From the cell containing the given text, extract its center point as [x, y] coordinate. 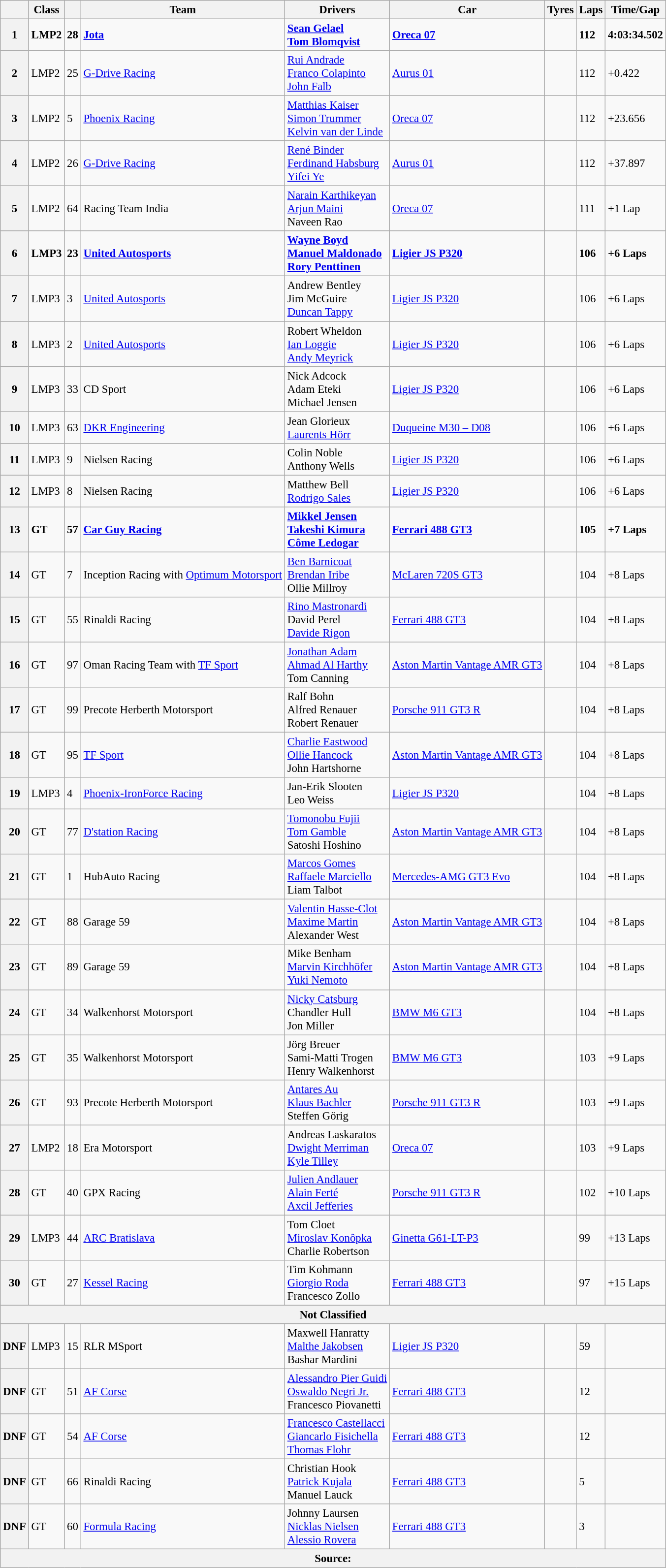
Class [46, 10]
+0.422 [636, 73]
McLaren 720S GT3 [468, 575]
24 [15, 1012]
ARC Bratislava [183, 1238]
Jan-Erik Slooten Leo Weiss [337, 794]
Mercedes-AMG GT3 Evo [468, 877]
Phoenix-IronForce Racing [183, 794]
30 [15, 1283]
+1 Lap [636, 209]
Source: [333, 1559]
HubAuto Racing [183, 877]
33 [73, 389]
35 [73, 1057]
Inception Racing with Optimum Motorsport [183, 575]
D'station Racing [183, 832]
Drivers [337, 10]
Valentin Hasse-Clot Maxime Martin Alexander West [337, 922]
Tim Kohmann Giorgio Roda Francesco Zollo [337, 1283]
Tom Cloet Miroslav Konôpka Charlie Robertson [337, 1238]
Ralf Bohn Alfred Renauer Robert Renauer [337, 710]
Ginetta G61-LT-P3 [468, 1238]
Wayne Boyd Manuel Maldonado Rory Penttinen [337, 254]
19 [15, 794]
Kessel Racing [183, 1283]
Nick Adcock Adam Eteki Michael Jensen [337, 389]
RLR MSport [183, 1346]
+23.656 [636, 119]
102 [591, 1193]
Nicky Catsburg Chandler Hull Jon Miller [337, 1012]
+10 Laps [636, 1193]
Phoenix Racing [183, 119]
55 [73, 620]
40 [73, 1193]
Robert Wheldon Ian Loggie Andy Meyrick [337, 344]
63 [73, 427]
+15 Laps [636, 1283]
17 [15, 710]
Colin Noble Anthony Wells [337, 459]
77 [73, 832]
Charlie Eastwood Ollie Hancock John Hartshorne [337, 755]
Tomonobu Fujii Tom Gamble Satoshi Hoshino [337, 832]
44 [73, 1238]
Maxwell Hanratty Malthe Jakobsen Bashar Mardini [337, 1346]
11 [15, 459]
Ben Barnicoat Brendan Iribe Ollie Millroy [337, 575]
95 [73, 755]
10 [15, 427]
60 [73, 1527]
Not Classified [333, 1314]
Sean Gelael Tom Blomqvist [337, 35]
29 [15, 1238]
16 [15, 665]
Antares Au Klaus Bachler Steffen Görig [337, 1102]
Era Motorsport [183, 1148]
Francesco Castellacci Giancarlo Fisichella Thomas Flohr [337, 1437]
+7 Laps [636, 530]
Rui Andrade Franco Colapinto John Falb [337, 73]
13 [15, 530]
Racing Team India [183, 209]
22 [15, 922]
Rino Mastronardi David Perel Davide Rigon [337, 620]
Tyres [561, 10]
54 [73, 1437]
Car Guy Racing [183, 530]
Johnny Laursen Nicklas Nielsen Alessio Rovera [337, 1527]
Narain Karthikeyan Arjun Maini Naveen Rao [337, 209]
Laps [591, 10]
88 [73, 922]
Car [468, 10]
Julien Andlauer Alain Ferté Axcil Jefferies [337, 1193]
Matthew Bell Rodrigo Sales [337, 491]
111 [591, 209]
Matthias Kaiser Simon Trummer Kelvin van der Linde [337, 119]
Oman Racing Team with TF Sport [183, 665]
René Binder Ferdinand Habsburg Yifei Ye [337, 163]
59 [591, 1346]
Team [183, 10]
TF Sport [183, 755]
Mikkel Jensen Takeshi Kimura Côme Ledogar [337, 530]
CD Sport [183, 389]
Mike Benham Marvin Kirchhöfer Yuki Nemoto [337, 967]
Alessandro Pier Guidi Oswaldo Negri Jr. Francesco Piovanetti [337, 1392]
57 [73, 530]
Andreas Laskaratos Dwight Merriman Kyle Tilley [337, 1148]
Jean Glorieux Laurents Hörr [337, 427]
Marcos Gomes Raffaele Marciello Liam Talbot [337, 877]
Time/Gap [636, 10]
DKR Engineering [183, 427]
20 [15, 832]
Christian Hook Patrick Kujala Manuel Lauck [337, 1482]
Jota [183, 35]
Duqueine M30 – D08 [468, 427]
Formula Racing [183, 1527]
4:03:34.502 [636, 35]
+13 Laps [636, 1238]
51 [73, 1392]
Jörg Breuer Sami-Matti Trogen Henry Walkenhorst [337, 1057]
14 [15, 575]
105 [591, 530]
Jonathan Adam Ahmad Al Harthy Tom Canning [337, 665]
34 [73, 1012]
21 [15, 877]
66 [73, 1482]
89 [73, 967]
93 [73, 1102]
64 [73, 209]
GPX Racing [183, 1193]
+37.897 [636, 163]
Andrew Bentley Jim McGuire Duncan Tappy [337, 299]
6 [15, 254]
